From the cell containing the given text, extract its center point as [x, y] coordinate. 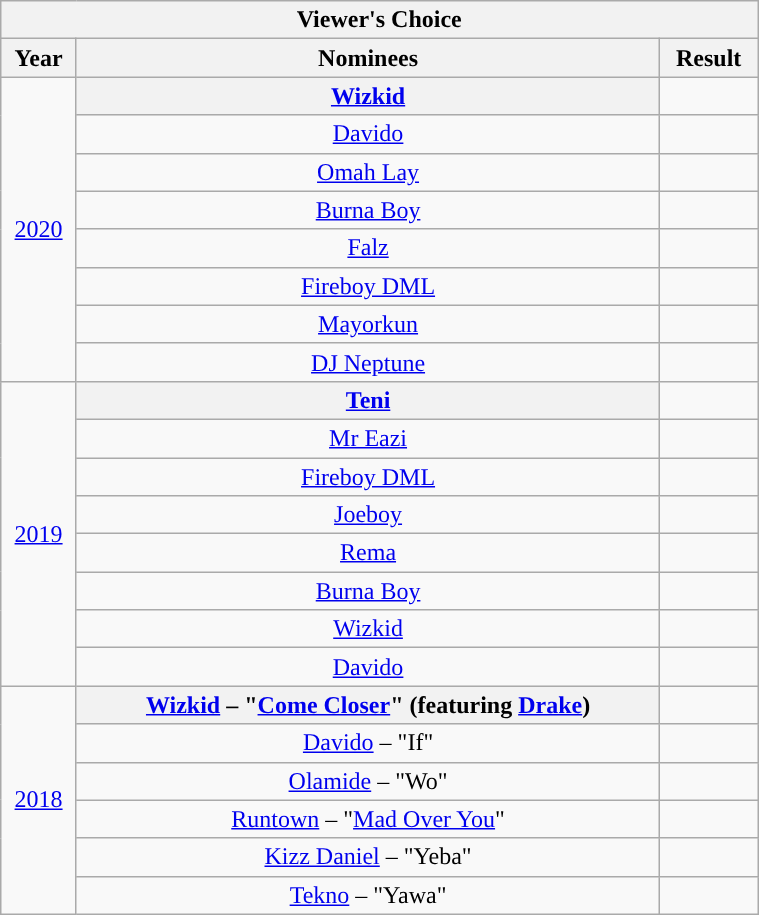
Mr Eazi [368, 438]
Teni [368, 400]
Omah Lay [368, 172]
Davido – "If" [368, 743]
Wizkid – "Come Closer" (featuring Drake) [368, 705]
Year [39, 58]
Falz [368, 248]
Result [709, 58]
Kizz Daniel – "Yeba" [368, 857]
Rema [368, 553]
Joeboy [368, 515]
Nominees [368, 58]
2018 [39, 800]
Tekno – "Yawa" [368, 895]
Mayorkun [368, 324]
DJ Neptune [368, 362]
Olamide – "Wo" [368, 781]
2019 [39, 533]
Runtown – "Mad Over You" [368, 819]
Viewer's Choice [380, 20]
2020 [39, 229]
